Find where the given text appears and provide that cell's center as (X, Y) coordinate. 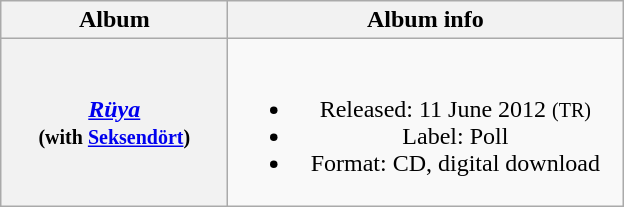
Album (114, 20)
Rüya(with Seksendört) (114, 122)
Released: 11 June 2012 (TR)Label: PollFormat: CD, digital download (426, 122)
Album info (426, 20)
